Extract the [x, y] coordinate from the center of the cell holding the provided text.  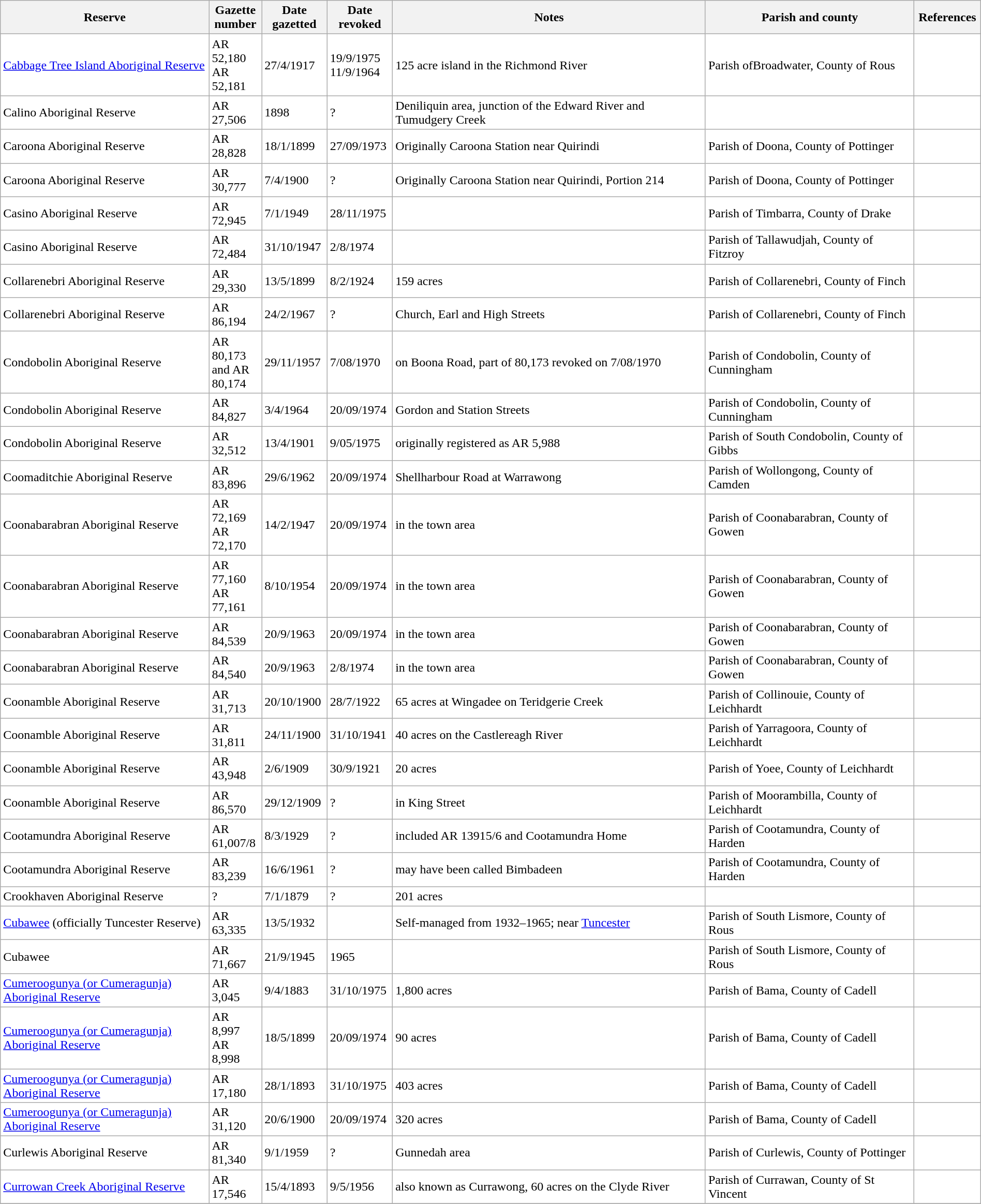
40 acres on the Castlereagh River [549, 735]
Cabbage Tree Island Aboriginal Reserve [105, 65]
AR 3,045 [235, 990]
28/1/1893 [294, 1086]
AR 80,173and AR 80,174 [235, 362]
AR 86,570 [235, 802]
Gunnedah area [549, 1153]
Parish of Tallawudjah, County of Fitzroy [809, 247]
28/7/1922 [360, 702]
9/5/1956 [360, 1187]
Parish and county [809, 18]
may have been called Bimbadeen [549, 869]
Date gazetted [294, 18]
9/4/1883 [294, 990]
AR 28,828 [235, 146]
24/11/1900 [294, 735]
Gordon and Station Streets [549, 410]
1898 [294, 113]
Calino Aboriginal Reserve [105, 113]
Cubawee [105, 956]
Parish of Yarragoora, County of Leichhardt [809, 735]
1,800 acres [549, 990]
AR 61,007/8 [235, 836]
Parish of South Condobolin, County of Gibbs [809, 443]
Originally Caroona Station near Quirindi [549, 146]
7/1/1949 [294, 213]
31/10/1941 [360, 735]
in King Street [549, 802]
AR 17,180 [235, 1086]
18/1/1899 [294, 146]
21/9/1945 [294, 956]
13/4/1901 [294, 443]
Crookhaven Aboriginal Reserve [105, 896]
14/2/1947 [294, 525]
AR 17,546 [235, 1187]
201 acres [549, 896]
7/1/1879 [294, 896]
20/6/1900 [294, 1120]
Parish of Curlewis, County of Pottinger [809, 1153]
Parish of Collinouie, County of Leichhardt [809, 702]
90 acres [549, 1038]
1965 [360, 956]
7/08/1970 [360, 362]
included AR 13915/6 and Cootamundra Home [549, 836]
Shellharbour Road at Warrawong [549, 477]
9/05/1975 [360, 443]
Deniliquin area, junction of the Edward River and Tumudgery Creek [549, 113]
Notes [549, 18]
Currowan Creek Aboriginal Reserve [105, 1187]
29/6/1962 [294, 477]
27/09/1973 [360, 146]
Cubawee (officially Tuncester Reserve) [105, 923]
AR 31,811 [235, 735]
AR 83,896 [235, 477]
Curlewis Aboriginal Reserve [105, 1153]
AR 86,194 [235, 315]
on Boona Road, part of 80,173 revoked on 7/08/1970 [549, 362]
References [948, 18]
Church, Earl and High Streets [549, 315]
AR 84,539 [235, 634]
AR 81,340 [235, 1153]
AR 30,777 [235, 180]
8/3/1929 [294, 836]
18/5/1899 [294, 1038]
28/11/1975 [360, 213]
Reserve [105, 18]
320 acres [549, 1120]
31/10/1947 [294, 247]
Date revoked [360, 18]
20 acres [549, 769]
2/6/1909 [294, 769]
29/11/1957 [294, 362]
29/12/1909 [294, 802]
8/2/1924 [360, 280]
AR 72,945 [235, 213]
AR 84,540 [235, 667]
20/10/1900 [294, 702]
AR 52,180AR 52,181 [235, 65]
AR 43,948 [235, 769]
AR 72,484 [235, 247]
403 acres [549, 1086]
AR 31,713 [235, 702]
125 acre island in the Richmond River [549, 65]
originally registered as AR 5,988 [549, 443]
AR 63,335 [235, 923]
Parish of Timbarra, County of Drake [809, 213]
9/1/1959 [294, 1153]
also known as Currawong, 60 acres on the Clyde River [549, 1187]
65 acres at Wingadee on Teridgerie Creek [549, 702]
AR 72,169AR 72,170 [235, 525]
AR 71,667 [235, 956]
Gazette number [235, 18]
AR 29,330 [235, 280]
16/6/1961 [294, 869]
AR 84,827 [235, 410]
13/5/1899 [294, 280]
8/10/1954 [294, 587]
15/4/1893 [294, 1187]
7/4/1900 [294, 180]
Parish of Wollongong, County of Camden [809, 477]
3/4/1964 [294, 410]
Originally Caroona Station near Quirindi, Portion 214 [549, 180]
159 acres [549, 280]
19/9/197511/9/1964 [360, 65]
Coomaditchie Aboriginal Reserve [105, 477]
AR 77,160AR 77,161 [235, 587]
Parish of Moorambilla, County of Leichhardt [809, 802]
AR 83,239 [235, 869]
Self-managed from 1932–1965; near Tuncester [549, 923]
30/9/1921 [360, 769]
13/5/1932 [294, 923]
AR 32,512 [235, 443]
AR 27,506 [235, 113]
AR 31,120 [235, 1120]
Parish of Currawan, County of St Vincent [809, 1187]
27/4/1917 [294, 65]
24/2/1967 [294, 315]
Parish ofBroadwater, County of Rous [809, 65]
AR 8,997 AR 8,998 [235, 1038]
Parish of Yoee, County of Leichhardt [809, 769]
